Pinpoint the cell where the given text exists, returning its (x, y) midpoint coordinate. 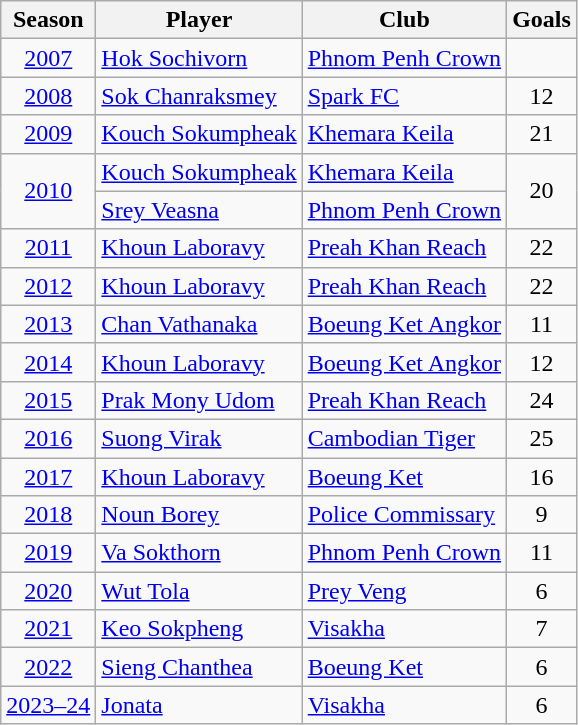
2023–24 (48, 705)
2021 (48, 629)
2010 (48, 191)
21 (542, 134)
Va Sokthorn (199, 553)
24 (542, 400)
Noun Borey (199, 515)
2018 (48, 515)
Srey Veasna (199, 210)
2017 (48, 477)
Prey Veng (404, 591)
2019 (48, 553)
Keo Sokpheng (199, 629)
25 (542, 438)
2016 (48, 438)
9 (542, 515)
2014 (48, 362)
Goals (542, 20)
2012 (48, 286)
Wut Tola (199, 591)
7 (542, 629)
20 (542, 191)
Season (48, 20)
Spark FC (404, 96)
Prak Mony Udom (199, 400)
2022 (48, 667)
2008 (48, 96)
2007 (48, 58)
2015 (48, 400)
16 (542, 477)
Cambodian Tiger (404, 438)
2011 (48, 248)
2013 (48, 324)
Police Commissary (404, 515)
2020 (48, 591)
2009 (48, 134)
Suong Virak (199, 438)
Club (404, 20)
Chan Vathanaka (199, 324)
Player (199, 20)
Jonata (199, 705)
Sok Chanraksmey (199, 96)
Sieng Chanthea (199, 667)
Hok Sochivorn (199, 58)
